Scan for the cell matching the given text and deliver its [X, Y] coordinate at center. 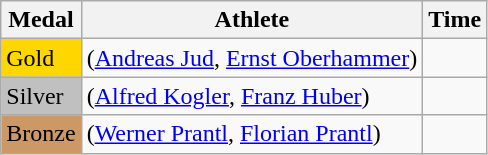
Medal [41, 20]
Gold [41, 58]
Bronze [41, 134]
(Andreas Jud, Ernst Oberhammer) [252, 58]
Athlete [252, 20]
(Alfred Kogler, Franz Huber) [252, 96]
Time [455, 20]
Silver [41, 96]
(Werner Prantl, Florian Prantl) [252, 134]
